Return (x, y) of the center of cell containing provided text 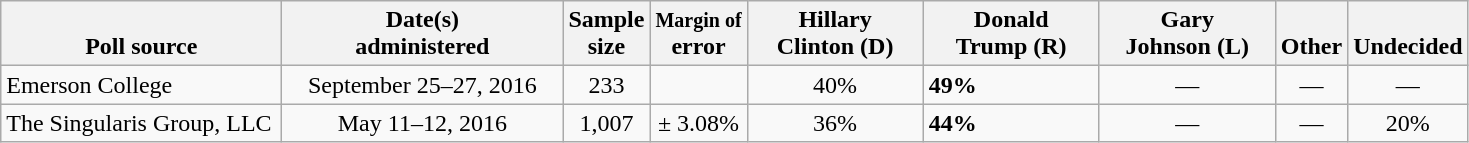
Emerson College (142, 85)
Other (1311, 34)
44% (1011, 123)
Poll source (142, 34)
The Singularis Group, LLC (142, 123)
233 (606, 85)
DonaldTrump (R) (1011, 34)
Samplesize (606, 34)
Undecided (1408, 34)
Date(s)administered (422, 34)
Margin oferror (698, 34)
20% (1408, 123)
May 11–12, 2016 (422, 123)
± 3.08% (698, 123)
1,007 (606, 123)
GaryJohnson (L) (1187, 34)
HillaryClinton (D) (835, 34)
36% (835, 123)
40% (835, 85)
September 25–27, 2016 (422, 85)
49% (1011, 85)
